Identify which cell holds the provided text, then report its [x, y] central coordinate. 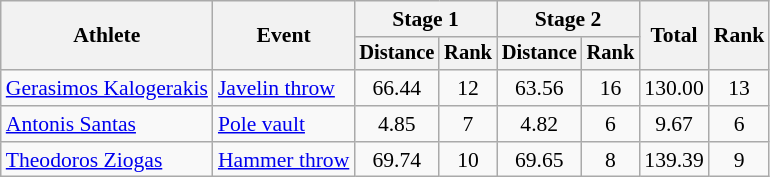
Total [674, 36]
Javelin throw [284, 88]
12 [468, 88]
Stage 1 [425, 19]
9.67 [674, 124]
Stage 2 [568, 19]
16 [611, 88]
66.44 [396, 88]
Pole vault [284, 124]
63.56 [540, 88]
Athlete [107, 36]
Event [284, 36]
4.82 [540, 124]
Antonis Santas [107, 124]
13 [740, 88]
4.85 [396, 124]
130.00 [674, 88]
Gerasimos Kalogerakis [107, 88]
7 [468, 124]
